Find where the given text appears and provide that cell's center as (X, Y) coordinate. 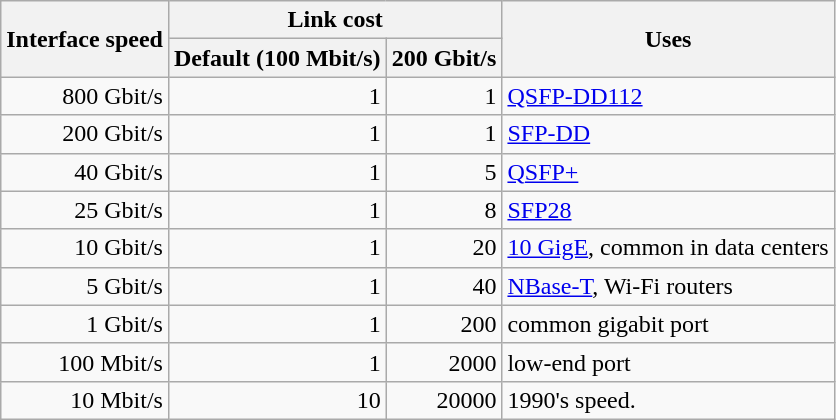
1 Gbit/s (85, 324)
25 Gbit/s (85, 210)
200 (444, 324)
8 (444, 210)
800 Gbit/s (85, 96)
Link cost (334, 20)
20 (444, 248)
Default (100 Mbit/s) (277, 58)
SFP-DD (668, 134)
10 (277, 400)
5 (444, 172)
10 GigE, common in data centers (668, 248)
QSFP+ (668, 172)
QSFP-DD112 (668, 96)
Interface speed (85, 39)
common gigabit port (668, 324)
NBase-T, Wi-Fi routers (668, 286)
20000 (444, 400)
5 Gbit/s (85, 286)
40 Gbit/s (85, 172)
2000 (444, 362)
SFP28 (668, 210)
10 Mbit/s (85, 400)
low-end port (668, 362)
Uses (668, 39)
40 (444, 286)
1990's speed. (668, 400)
100 Mbit/s (85, 362)
10 Gbit/s (85, 248)
